Identify which cell holds the provided text, then report its (X, Y) central coordinate. 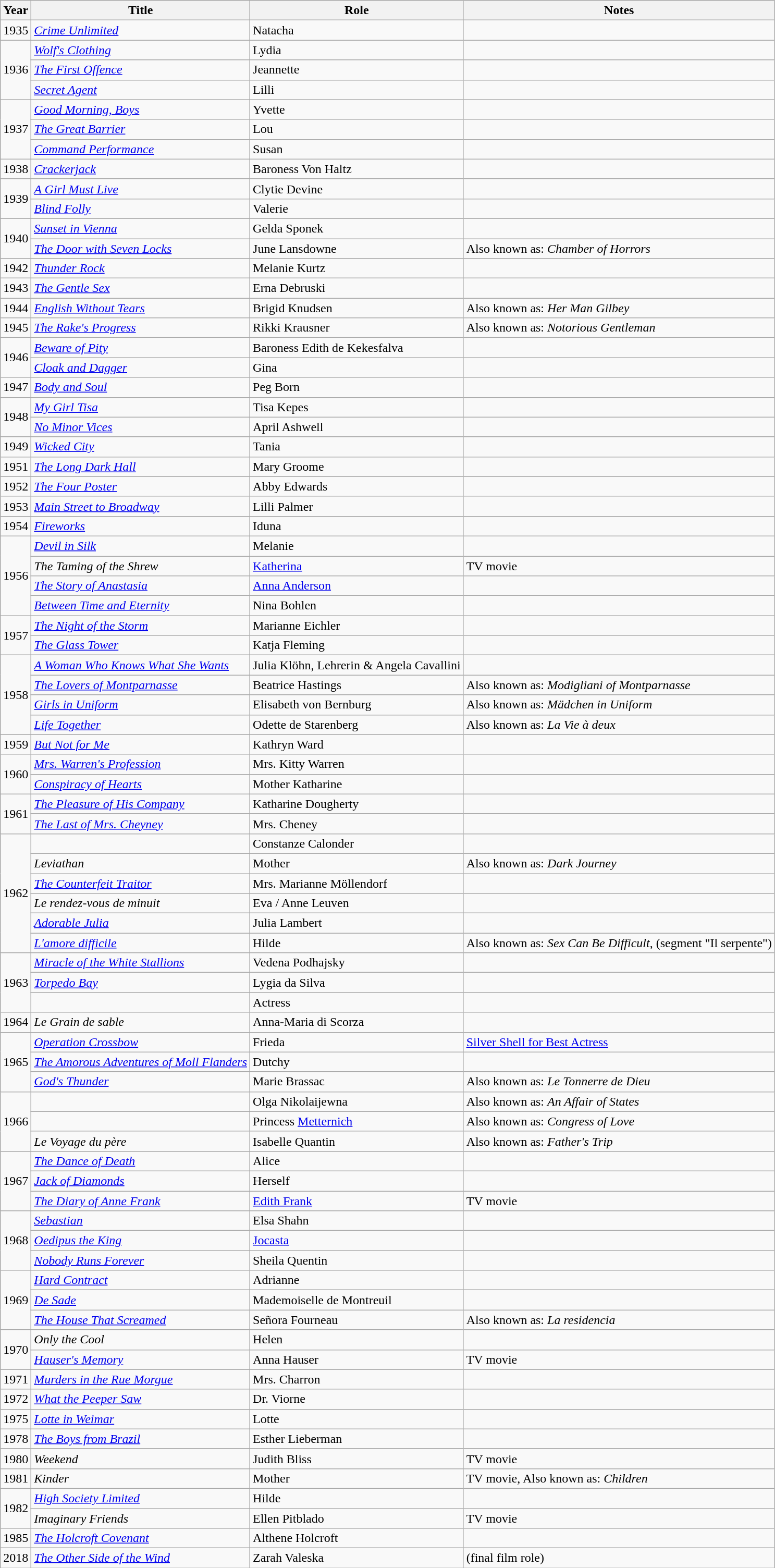
(final film role) (619, 1558)
Also known as: Dark Journey (619, 863)
1942 (16, 268)
Julia Klöhn, Lehrerin & Angela Cavallini (357, 665)
Also known as: Notorious Gentleman (619, 328)
Señora Fourneau (357, 1320)
Clytie Devine (357, 189)
Also known as: Modigliani of Montparnasse (619, 685)
Nina Bohlen (357, 606)
1946 (16, 358)
1959 (16, 744)
1951 (16, 467)
Hard Contract (141, 1280)
Also known as: Father's Trip (619, 1141)
The Night of the Storm (141, 626)
Command Performance (141, 149)
1947 (16, 387)
Jack of Diamonds (141, 1181)
Brigid Knudsen (357, 308)
Adorable Julia (141, 923)
Kinder (141, 1478)
Main Street to Broadway (141, 506)
Tania (357, 447)
1943 (16, 288)
Also known as: La Vie à deux (619, 725)
Marianne Eichler (357, 626)
Title (141, 10)
Jocasta (357, 1241)
Mary Groome (357, 467)
Le rendez-vous de minuit (141, 903)
Fireworks (141, 526)
Anna Anderson (357, 586)
Lotte in Weimar (141, 1419)
Mrs. Kitty Warren (357, 764)
April Ashwell (357, 427)
Silver Shell for Best Actress (619, 1042)
Operation Crossbow (141, 1042)
Girls in Uniform (141, 705)
1940 (16, 238)
1962 (16, 893)
1954 (16, 526)
The Boys from Brazil (141, 1439)
Mrs. Marianne Möllendorf (357, 884)
The Holcroft Covenant (141, 1538)
Mrs. Cheney (357, 824)
Imaginary Friends (141, 1518)
Lilli Palmer (357, 506)
No Minor Vices (141, 427)
Melanie (357, 546)
Nobody Runs Forever (141, 1260)
Sunset in Vienna (141, 228)
Blind Folly (141, 209)
1948 (16, 417)
Thunder Rock (141, 268)
1949 (16, 447)
Zarah Valeska (357, 1558)
What the Peeper Saw (141, 1399)
Le Grain de sable (141, 1022)
Adrianne (357, 1280)
Helen (357, 1340)
Miracle of the White Stallions (141, 963)
Constanze Calonder (357, 843)
Lygia da Silva (357, 983)
1956 (16, 575)
Baroness Von Haltz (357, 169)
Wolf's Clothing (141, 50)
The Story of Anastasia (141, 586)
Year (16, 10)
Herself (357, 1181)
1981 (16, 1478)
Mrs. Charron (357, 1379)
Body and Soul (141, 387)
Gelda Sponek (357, 228)
1935 (16, 30)
1972 (16, 1399)
Also known as: Sex Can Be Difficult, (segment "Il serpente") (619, 943)
Melanie Kurtz (357, 268)
High Society Limited (141, 1498)
Katherina (357, 566)
1936 (16, 70)
Oedipus the King (141, 1241)
Also known as: La residencia (619, 1320)
The Rake's Progress (141, 328)
Role (357, 10)
Notes (619, 10)
Mrs. Warren's Profession (141, 764)
Only the Cool (141, 1340)
Crackerjack (141, 169)
Wicked City (141, 447)
Althene Holcroft (357, 1538)
Sheila Quentin (357, 1260)
The Amorous Adventures of Moll Flanders (141, 1062)
Marie Brassac (357, 1082)
1944 (16, 308)
2018 (16, 1558)
Devil in Silk (141, 546)
The Lovers of Montparnasse (141, 685)
Mother Katharine (357, 784)
The Counterfeit Traitor (141, 884)
1945 (16, 328)
Kathryn Ward (357, 744)
Dutchy (357, 1062)
Jeannette (357, 70)
The House That Screamed (141, 1320)
The Taming of the Shrew (141, 566)
The Door with Seven Locks (141, 249)
Anna Hauser (357, 1359)
Odette de Starenberg (357, 725)
Judith Bliss (357, 1459)
1967 (16, 1181)
Beatrice Hastings (357, 685)
Anna-Maria di Scorza (357, 1022)
1978 (16, 1439)
Iduna (357, 526)
1975 (16, 1419)
Edith Frank (357, 1200)
Mademoiselle de Montreuil (357, 1300)
Torpedo Bay (141, 983)
1958 (16, 695)
1963 (16, 983)
Susan (357, 149)
1937 (16, 129)
Weekend (141, 1459)
Also known as: An Affair of States (619, 1101)
Natacha (357, 30)
A Woman Who Knows What She Wants (141, 665)
Elisabeth von Bernburg (357, 705)
Le Voyage du père (141, 1141)
1970 (16, 1350)
The Other Side of the Wind (141, 1558)
Lotte (357, 1419)
Rikki Krausner (357, 328)
English Without Tears (141, 308)
My Girl Tisa (141, 407)
Gina (357, 367)
1969 (16, 1300)
Life Together (141, 725)
1964 (16, 1022)
Cloak and Dagger (141, 367)
Crime Unlimited (141, 30)
1985 (16, 1538)
Eva / Anne Leuven (357, 903)
1938 (16, 169)
The Four Poster (141, 486)
1966 (16, 1121)
June Lansdowne (357, 249)
Dr. Viorne (357, 1399)
Julia Lambert (357, 923)
Also known as: Her Man Gilbey (619, 308)
The Great Barrier (141, 129)
1960 (16, 774)
TV movie, Also known as: Children (619, 1478)
Olga Nikolaijewna (357, 1101)
Actress (357, 1002)
Princess Metternich (357, 1121)
But Not for Me (141, 744)
Peg Born (357, 387)
Alice (357, 1161)
1939 (16, 199)
Vedena Podhajsky (357, 963)
The Last of Mrs. Cheyney (141, 824)
1957 (16, 635)
Sebastian (141, 1221)
The Diary of Anne Frank (141, 1200)
Ellen Pitblado (357, 1518)
1980 (16, 1459)
1953 (16, 506)
Murders in the Rue Morgue (141, 1379)
Esther Lieberman (357, 1439)
Katharine Dougherty (357, 804)
Hauser's Memory (141, 1359)
The First Offence (141, 70)
Between Time and Eternity (141, 606)
Also known as: Congress of Love (619, 1121)
Baroness Edith de Kekesfalva (357, 348)
Also known as: Mädchen in Uniform (619, 705)
1982 (16, 1508)
The Pleasure of His Company (141, 804)
1971 (16, 1379)
1961 (16, 814)
Katja Fleming (357, 645)
Good Morning, Boys (141, 109)
1968 (16, 1241)
Valerie (357, 209)
A Girl Must Live (141, 189)
The Gentle Sex (141, 288)
God's Thunder (141, 1082)
Also known as: Le Tonnerre de Dieu (619, 1082)
Lydia (357, 50)
De Sade (141, 1300)
Tisa Kepes (357, 407)
Also known as: Chamber of Horrors (619, 249)
The Glass Tower (141, 645)
1965 (16, 1062)
1952 (16, 486)
Isabelle Quantin (357, 1141)
L'amore difficile (141, 943)
The Dance of Death (141, 1161)
Frieda (357, 1042)
Conspiracy of Hearts (141, 784)
Lou (357, 129)
Abby Edwards (357, 486)
Erna Debruski (357, 288)
Secret Agent (141, 90)
Yvette (357, 109)
Elsa Shahn (357, 1221)
The Long Dark Hall (141, 467)
Lilli (357, 90)
Leviathan (141, 863)
Beware of Pity (141, 348)
